Output the [x, y] coordinate of the center of the cell containing the given text.  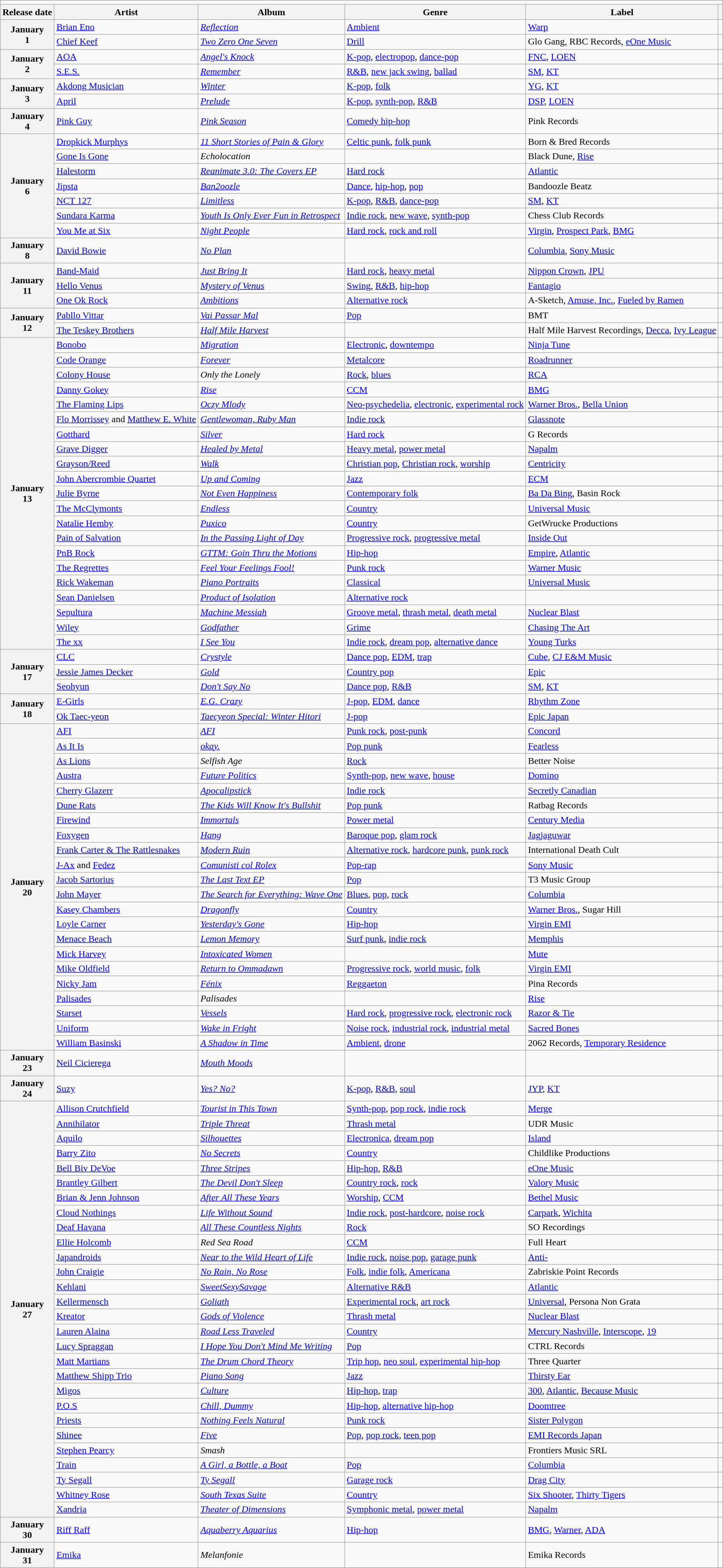
Immortals [271, 820]
Chasing The Art [622, 627]
P.O.S [126, 1406]
Walk [271, 464]
PnB Rock [126, 553]
One Ok Rock [126, 300]
Half Mile Harvest Recordings, Decca, Ivy League [622, 330]
Electronica, dream pop [435, 1138]
Doomtree [622, 1406]
Comedy hip-hop [435, 121]
Remember [271, 71]
Cube, CJ E&M Music [622, 657]
Austra [126, 776]
Centricity [622, 464]
Inside Out [622, 538]
E.G. Crazy [271, 701]
Epic Japan [622, 716]
Near to the Wild Heart of Life [271, 1257]
Halestorm [126, 171]
January31 [27, 1555]
Alternative R&B [435, 1287]
Brantley Gilbert [126, 1183]
Ba Da Bing, Basin Rock [622, 494]
Migration [271, 345]
Hello Venus [126, 286]
Hard rock, heavy metal [435, 271]
SO Recordings [622, 1227]
Allison Crutchfield [126, 1108]
Triple Threat [271, 1123]
Kreator [126, 1316]
Kasey Chambers [126, 909]
ECM [622, 479]
David Bowie [126, 250]
Matthew Shipp Trio [126, 1376]
Lucy Spraggan [126, 1346]
Punk rock, post-punk [435, 731]
Ok Taec-yeon [126, 716]
Dragonfly [271, 909]
Bethel Music [622, 1198]
Indie rock, new wave, synth-pop [435, 216]
Fénix [271, 984]
Shinee [126, 1435]
Silhouettes [271, 1138]
Carpark, Wichita [622, 1213]
J-pop, EDM, dance [435, 701]
K-pop, synth-pop, R&B [435, 101]
Contemporary folk [435, 494]
Worship, CCM [435, 1198]
Surf punk, indie rock [435, 939]
Xandria [126, 1509]
William Basinski [126, 1043]
11 Short Stories of Pain & Glory [271, 141]
AOA [126, 57]
Three Quarter [622, 1361]
Pabllo Vittar [126, 315]
Silver [271, 434]
Ellie Holcomb [126, 1242]
Rock, blues [435, 375]
Celtic punk, folk punk [435, 141]
Taecyeon Special: Winter Hitori [271, 716]
Comunisti col Rolex [271, 865]
Wake in Fright [271, 1028]
Rick Wakeman [126, 582]
In the Passing Light of Day [271, 538]
January27 [27, 1309]
Pain of Salvation [126, 538]
Gentlewoman, Ruby Man [271, 419]
Hard rock, rock and roll [435, 231]
Full Heart [622, 1242]
Groove metal, thrash metal, death metal [435, 612]
okay. [271, 746]
Starset [126, 1013]
Feel Your Feelings Fool! [271, 568]
Rhythm Zone [622, 701]
Mike Oldfield [126, 969]
Gotthard [126, 434]
J-Ax and Fedez [126, 865]
The Flaming Lips [126, 404]
Nippon Crown, JPU [622, 271]
Road Less Traveled [271, 1331]
Only the Lonely [271, 375]
Christian pop, Christian rock, worship [435, 464]
Reflection [271, 27]
Black Dune, Rise [622, 156]
Selfish Age [271, 761]
Seohyun [126, 687]
Warp [622, 27]
Future Politics [271, 776]
NCT 127 [126, 201]
Ban2oozle [271, 186]
Crystyle [271, 657]
Concord [622, 731]
Six Shooter, Thirty Tigers [622, 1495]
Winter [271, 86]
Grayson/Reed [126, 464]
The Drum Chord Theory [271, 1361]
Pop, pop rock, teen pop [435, 1435]
Vai Passar Mal [271, 315]
Experimental rock, art rock [435, 1302]
Priests [126, 1421]
Grave Digger [126, 449]
Emika [126, 1555]
Album [271, 12]
Return to Ommadawn [271, 969]
Reggaeton [435, 984]
January1 [27, 34]
January8 [27, 250]
Warner Bros., Sugar Hill [622, 909]
Gone Is Gone [126, 156]
Modern Ruin [271, 850]
Aquaberry Aquarius [271, 1529]
Yesterday's Gone [271, 924]
A-Sketch, Amuse, Inc., Fueled by Ramen [622, 300]
Ambient, drone [435, 1043]
January30 [27, 1529]
2062 Records, Temporary Residence [622, 1043]
Genre [435, 12]
The Search for Everything: Wave One [271, 894]
K-pop, folk [435, 86]
Hard rock, progressive rock, electronic rock [435, 1013]
John Abercrombie Quartet [126, 479]
April [126, 101]
January13 [27, 493]
Chill, Dummy [271, 1406]
Mercury Nashville, Interscope, 19 [622, 1331]
Ninja Tune [622, 345]
Frontiers Music SRL [622, 1450]
Label [622, 12]
Pink Guy [126, 121]
Alternative rock, hardcore punk, punk rock [435, 850]
Frank Carter & The Rattlesnakes [126, 850]
Just Bring It [271, 271]
Train [126, 1465]
Product of Isolation [271, 597]
January4 [27, 121]
Healed by Metal [271, 449]
Suzy [126, 1089]
DSP, LOEN [622, 101]
Empire, Atlantic [622, 553]
Brian Eno [126, 27]
No Secrets [271, 1153]
John Craigie [126, 1272]
CLC [126, 657]
Prelude [271, 101]
Pop-rap [435, 865]
South Texas Suite [271, 1495]
Mick Harvey [126, 954]
Two Zero One Seven [271, 42]
Foxygen [126, 835]
Bonobo [126, 345]
Drill [435, 42]
Virgin, Prospect Park, BMG [622, 231]
Valory Music [622, 1183]
EMI Records Japan [622, 1435]
January18 [27, 709]
You Me at Six [126, 231]
Born & Bred Records [622, 141]
Don't Say No [271, 687]
Forever [271, 360]
Deaf Havana [126, 1227]
Brian & Jenn Johnson [126, 1198]
Uniform [126, 1028]
300, Atlantic, Because Music [622, 1390]
Baroque pop, glam rock [435, 835]
Pink Records [622, 121]
Not Even Happiness [271, 494]
BMT [622, 315]
No Rain, No Rose [271, 1272]
Indie rock, post-hardcore, noise rock [435, 1213]
Machine Messiah [271, 612]
Jagjaguwar [622, 835]
No Plan [271, 250]
Country rock, rock [435, 1183]
Zabriskie Point Records [622, 1272]
Life Without Sound [271, 1213]
Loyle Carner [126, 924]
Limitless [271, 201]
Piano Song [271, 1376]
The Last Text EP [271, 879]
January23 [27, 1063]
Grime [435, 627]
Fearless [622, 746]
eOne Music [622, 1168]
Bell Biv DeVoe [126, 1168]
Nicky Jam [126, 984]
Glo Gang, RBC Records, eOne Music [622, 42]
Glassnote [622, 419]
January11 [27, 286]
Culture [271, 1390]
Trip hop, neo soul, experimental hip-hop [435, 1361]
Sean Danielsen [126, 597]
Youth Is Only Ever Fun in Retrospect [271, 216]
RCA [622, 375]
Riff Raff [126, 1529]
Gods of Violence [271, 1316]
Jacob Sartorius [126, 879]
Hip-hop, R&B [435, 1168]
I See You [271, 642]
Country pop [435, 671]
Memphis [622, 939]
Domino [622, 776]
Apocalipstick [271, 790]
Better Noise [622, 761]
Akdong Musician [126, 86]
Band-Maid [126, 271]
Japandroids [126, 1257]
Thirsty Ear [622, 1376]
R&B, new jack swing, ballad [435, 71]
Roadrunner [622, 360]
T3 Music Group [622, 879]
Island [622, 1138]
Dropkick Murphys [126, 141]
Intoxicated Women [271, 954]
The xx [126, 642]
Synth-pop, new wave, house [435, 776]
Theater of Dimensions [271, 1509]
Hip-hop, trap [435, 1390]
Fantagio [622, 286]
Tourist in This Town [271, 1108]
Sundara Karma [126, 216]
Swing, R&B, hip-hop [435, 286]
Godfather [271, 627]
Progressive rock, world music, folk [435, 969]
Epic [622, 671]
Chief Keef [126, 42]
Ratbag Records [622, 805]
Natalie Hemby [126, 523]
Migos [126, 1390]
Five [271, 1435]
Power metal [435, 820]
Puxico [271, 523]
JYP, KT [622, 1089]
Annihilator [126, 1123]
All These Countless Nights [271, 1227]
January12 [27, 323]
GetWrucke Productions [622, 523]
The Regrettes [126, 568]
Sepultura [126, 612]
Lauren Alaina [126, 1331]
Flo Morrissey and Matthew E. White [126, 419]
Metalcore [435, 360]
Blues, pop, rock [435, 894]
G Records [622, 434]
Melanfonie [271, 1555]
Symphonic metal, power metal [435, 1509]
Drag City [622, 1480]
Heavy metal, power metal [435, 449]
Emika Records [622, 1555]
Ambitions [271, 300]
Echolocation [271, 156]
Smash [271, 1450]
E-Girls [126, 701]
Jipsta [126, 186]
As Lions [126, 761]
Red Sea Road [271, 1242]
Neo-psychedelia, electronic, experimental rock [435, 404]
Stephen Pearcy [126, 1450]
Menace Beach [126, 939]
The McClymonts [126, 508]
Young Turks [622, 642]
BMG, Warner, ADA [622, 1529]
Cloud Nothings [126, 1213]
A Shadow in Time [271, 1043]
Sony Music [622, 865]
Garage rock [435, 1480]
J-pop [435, 716]
Sacred Bones [622, 1028]
Dance, hip-hop, pop [435, 186]
Secretly Canadian [622, 790]
Aquilo [126, 1138]
A Girl, a Bottle, a Boat [271, 1465]
January24 [27, 1089]
Century Media [622, 820]
Whitney Rose [126, 1495]
YG, KT [622, 86]
Merge [622, 1108]
The Teskey Brothers [126, 330]
January17 [27, 671]
Artist [126, 12]
January2 [27, 64]
Warner Music [622, 568]
Hang [271, 835]
Chess Club Records [622, 216]
Noise rock, industrial rock, industrial metal [435, 1028]
Danny Gokey [126, 389]
Nothing Feels Natural [271, 1421]
S.E.S. [126, 71]
Progressive rock, progressive metal [435, 538]
GTTM: Goin Thru the Motions [271, 553]
After All These Years [271, 1198]
Goliath [271, 1302]
Ambient [435, 27]
Oczy Mlody [271, 404]
Mute [622, 954]
K-pop, R&B, dance-pop [435, 201]
The Devil Don't Sleep [271, 1183]
FNC, LOEN [622, 57]
SweetSexySavage [271, 1287]
Up and Coming [271, 479]
January20 [27, 887]
John Mayer [126, 894]
Columbia, Sony Music [622, 250]
BMG [622, 389]
I Hope You Don't Mind Me Writing [271, 1346]
Piano Portraits [271, 582]
Indie rock, noise pop, garage punk [435, 1257]
Kellermensch [126, 1302]
CTRL Records [622, 1346]
Mouth Moods [271, 1063]
January3 [27, 94]
Night People [271, 231]
UDR Music [622, 1123]
January6 [27, 186]
Indie rock, dream pop, alternative dance [435, 642]
Folk, indie folk, Americana [435, 1272]
Electronic, downtempo [435, 345]
K-pop, electropop, dance-pop [435, 57]
As It Is [126, 746]
Warner Bros., Bella Union [622, 404]
Kehlani [126, 1287]
Bandoozle Beatz [622, 186]
Hip-hop, alternative hip-hop [435, 1406]
Release date [27, 12]
Three Stripes [271, 1168]
Yes? No? [271, 1089]
Gold [271, 671]
Colony House [126, 375]
International Death Cult [622, 850]
Dune Rats [126, 805]
Sister Polygon [622, 1421]
Anti- [622, 1257]
Endless [271, 508]
Jessie James Decker [126, 671]
The Kids Will Know It's Bullshit [271, 805]
Barry Zito [126, 1153]
Childlike Productions [622, 1153]
Matt Martians [126, 1361]
Code Orange [126, 360]
Razor & Tie [622, 1013]
K-pop, R&B, soul [435, 1089]
Wiley [126, 627]
Pina Records [622, 984]
Dance pop, R&B [435, 687]
Synth-pop, pop rock, indie rock [435, 1108]
Universal, Persona Non Grata [622, 1302]
Classical [435, 582]
Neil Cicierega [126, 1063]
Angel's Knock [271, 57]
Julie Byrne [126, 494]
Dance pop, EDM, trap [435, 657]
Mystery of Venus [271, 286]
Vessels [271, 1013]
Cherry Glazerr [126, 790]
Reanimate 3.0: The Covers EP [271, 171]
Firewind [126, 820]
Lemon Memory [271, 939]
Pink Season [271, 121]
Half Mile Harvest [271, 330]
